Detect which cell encompasses the target text, then output its [x, y] center coordinate. 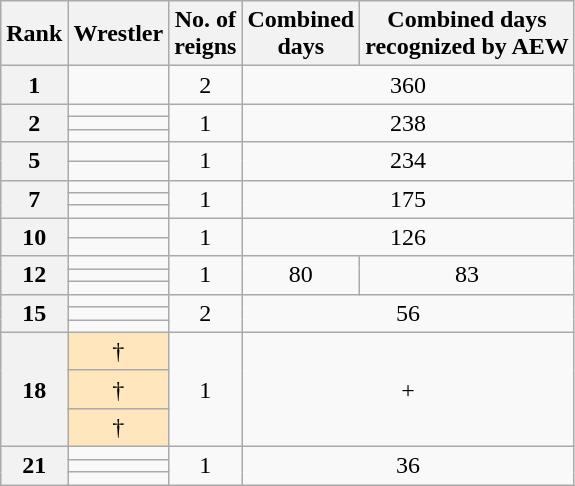
Rank [34, 34]
126 [408, 237]
15 [34, 313]
Combineddays [301, 34]
18 [34, 389]
238 [408, 123]
7 [34, 199]
175 [408, 199]
Wrestler [118, 34]
21 [34, 465]
Combined daysrecognized by AEW [468, 34]
234 [408, 161]
+ [408, 389]
360 [408, 85]
83 [468, 275]
No. ofreigns [206, 34]
80 [301, 275]
12 [34, 275]
10 [34, 237]
56 [408, 313]
5 [34, 161]
36 [408, 465]
